Determine the (X, Y) coordinate at the center of the cell enclosing the given text.  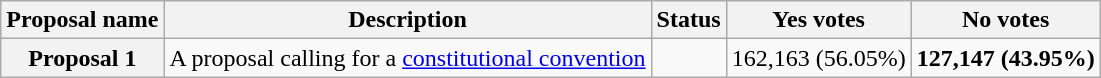
A proposal calling for a constitutional convention (408, 58)
Proposal 1 (82, 58)
162,163 (56.05%) (818, 58)
127,147 (43.95%) (1006, 58)
Status (688, 20)
Description (408, 20)
No votes (1006, 20)
Proposal name (82, 20)
Yes votes (818, 20)
